Return [X, Y] of the center of cell containing provided text 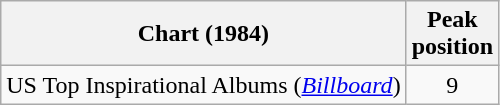
9 [452, 85]
Peakposition [452, 34]
Chart (1984) [204, 34]
US Top Inspirational Albums (Billboard) [204, 85]
